Detect which cell encompasses the target text, then output its [x, y] center coordinate. 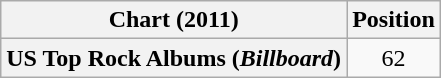
62 [394, 58]
Chart (2011) [174, 20]
Position [394, 20]
US Top Rock Albums (Billboard) [174, 58]
